Detect which cell encompasses the target text, then output its [X, Y] center coordinate. 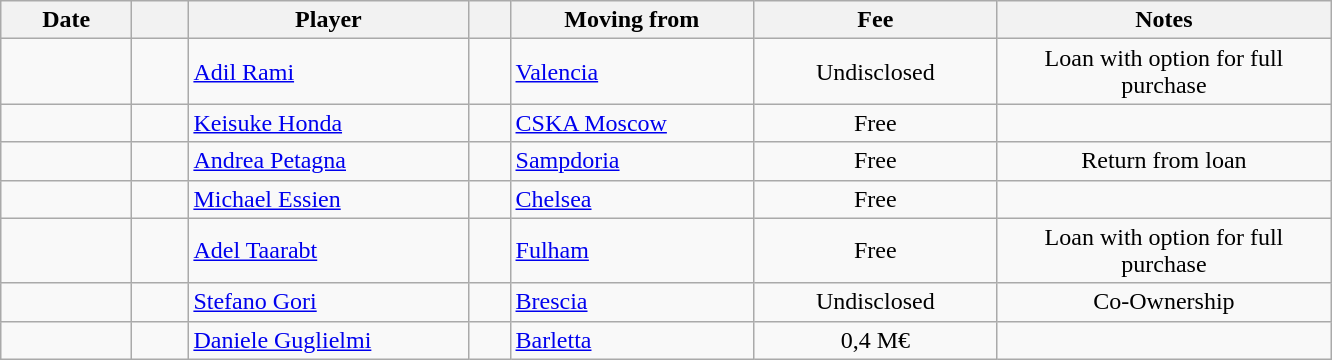
Adel Taarabt [328, 250]
Player [328, 20]
Fulham [632, 250]
Sampdoria [632, 161]
Chelsea [632, 199]
Stefano Gori [328, 302]
Daniele Guglielmi [328, 340]
Date [66, 20]
Return from loan [1164, 161]
CSKA Moscow [632, 123]
Keisuke Honda [328, 123]
Valencia [632, 72]
Adil Rami [328, 72]
Michael Essien [328, 199]
Barletta [632, 340]
Notes [1164, 20]
Co-Ownership [1164, 302]
0,4 M€ [876, 340]
Andrea Petagna [328, 161]
Fee [876, 20]
Brescia [632, 302]
Moving from [632, 20]
